Detect which cell encompasses the target text, then output its [x, y] center coordinate. 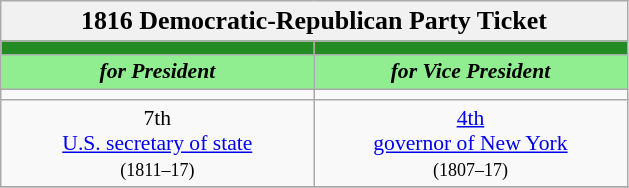
7thU.S. secretary of state(1811–17) [158, 144]
for President [158, 72]
4thgovernor of New York(1807–17) [470, 144]
1816 Democratic-Republican Party Ticket [314, 21]
for Vice President [470, 72]
